Determine the (x, y) coordinate at the center of the cell enclosing the given text.  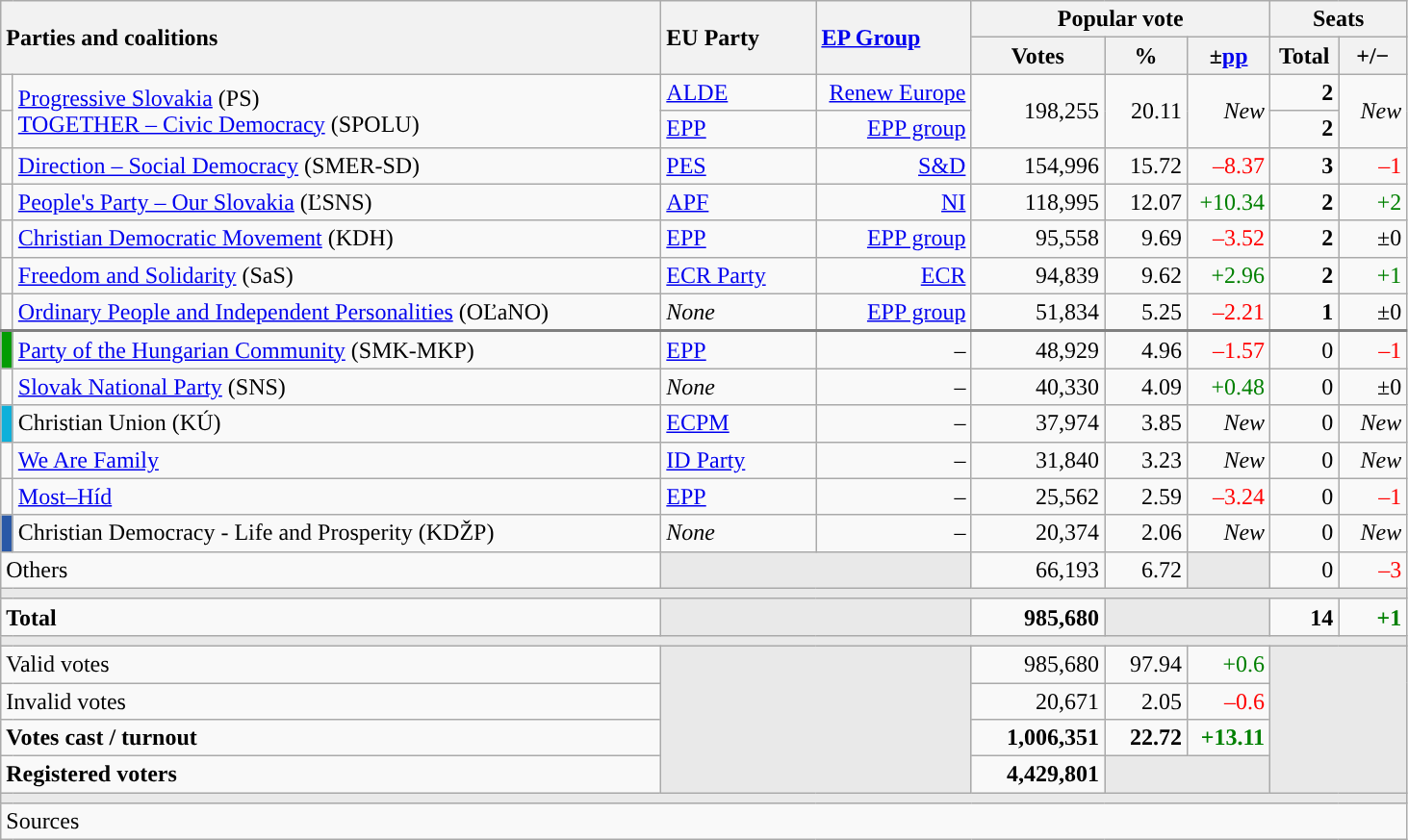
ALDE (739, 92)
3.85 (1146, 423)
S&D (893, 165)
1,006,351 (1037, 738)
Popular vote (1120, 19)
EP Group (893, 38)
15.72 (1146, 165)
–0.6 (1229, 701)
Registered voters (331, 775)
APF (739, 202)
–1.57 (1229, 350)
Sources (704, 822)
154,996 (1037, 165)
2.59 (1146, 496)
ID Party (739, 460)
–3.24 (1229, 496)
Direction – Social Democracy (SMER-SD) (337, 165)
ECPM (739, 423)
118,995 (1037, 202)
Most–Híd (337, 496)
–3 (1372, 570)
Seats (1339, 19)
37,974 (1037, 423)
We Are Family (337, 460)
People's Party – Our Slovakia (ĽSNS) (337, 202)
EU Party (739, 38)
3.23 (1146, 460)
4.96 (1146, 350)
Valid votes (331, 664)
Votes (1037, 56)
Invalid votes (331, 701)
ECR (893, 275)
51,834 (1037, 312)
20,374 (1037, 533)
+0.6 (1229, 664)
2.05 (1146, 701)
Slovak National Party (SNS) (337, 387)
6.72 (1146, 570)
–8.37 (1229, 165)
9.69 (1146, 239)
1 (1305, 312)
–3.52 (1229, 239)
48,929 (1037, 350)
Others (331, 570)
95,558 (1037, 239)
5.25 (1146, 312)
9.62 (1146, 275)
% (1146, 56)
Christian Union (KÚ) (337, 423)
40,330 (1037, 387)
2.06 (1146, 533)
Votes cast / turnout (331, 738)
+13.11 (1229, 738)
4.09 (1146, 387)
20,671 (1037, 701)
+10.34 (1229, 202)
Progressive Slovakia (PS)TOGETHER – Civic Democracy (SPOLU) (337, 111)
Renew Europe (893, 92)
Party of the Hungarian Community (SMK-MKP) (337, 350)
22.72 (1146, 738)
NI (893, 202)
Christian Democratic Movement (KDH) (337, 239)
–2.21 (1229, 312)
97.94 (1146, 664)
14 (1305, 617)
94,839 (1037, 275)
Freedom and Solidarity (SaS) (337, 275)
ECR Party (739, 275)
3 (1305, 165)
4,429,801 (1037, 775)
Parties and coalitions (331, 38)
20.11 (1146, 111)
31,840 (1037, 460)
+0.48 (1229, 387)
+2.96 (1229, 275)
12.07 (1146, 202)
±pp (1229, 56)
Christian Democracy - Life and Prosperity (KDŽP) (337, 533)
198,255 (1037, 111)
+/− (1372, 56)
25,562 (1037, 496)
Ordinary People and Independent Personalities (OĽaNO) (337, 312)
66,193 (1037, 570)
+2 (1372, 202)
PES (739, 165)
